Identify which cell holds the provided text, then report its [x, y] central coordinate. 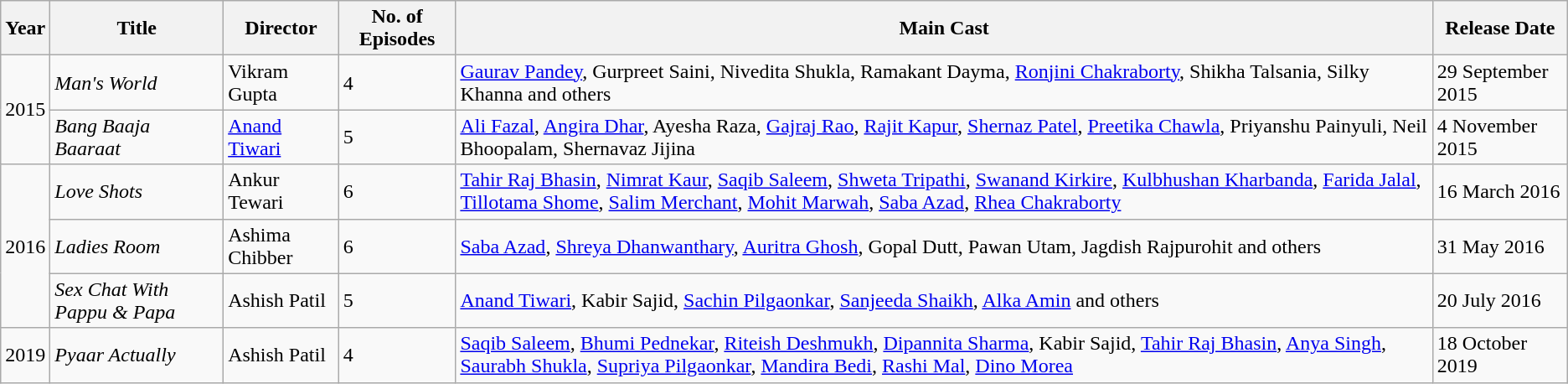
2019 [25, 355]
Vikram Gupta [281, 82]
Bang Baaja Baaraat [137, 138]
4 November 2015 [1499, 138]
20 July 2016 [1499, 300]
2016 [25, 246]
Ladies Room [137, 246]
Main Cast [944, 29]
18 October 2019 [1499, 355]
Pyaar Actually [137, 355]
Sex Chat With Pappu & Papa [137, 300]
Man's World [137, 82]
Saba Azad, Shreya Dhanwanthary, Auritra Ghosh, Gopal Dutt, Pawan Utam, Jagdish Rajpurohit and others [944, 246]
29 September 2015 [1499, 82]
Gaurav Pandey, Gurpreet Saini, Nivedita Shukla, Ramakant Dayma, Ronjini Chakraborty, Shikha Talsania, Silky Khanna and others [944, 82]
31 May 2016 [1499, 246]
Ali Fazal, Angira Dhar, Ayesha Raza, Gajraj Rao, Rajit Kapur, Shernaz Patel, Preetika Chawla, Priyanshu Painyuli, Neil Bhoopalam, Shernavaz Jijina [944, 138]
2015 [25, 110]
Director [281, 29]
Year [25, 29]
Love Shots [137, 191]
No. of Episodes [397, 29]
Anand Tiwari [281, 138]
Title [137, 29]
Ashima Chibber [281, 246]
Ankur Tewari [281, 191]
Anand Tiwari, Kabir Sajid, Sachin Pilgaonkar, Sanjeeda Shaikh, Alka Amin and others [944, 300]
Release Date [1499, 29]
16 March 2016 [1499, 191]
